Find where the given text appears and provide that cell's center as [x, y] coordinate. 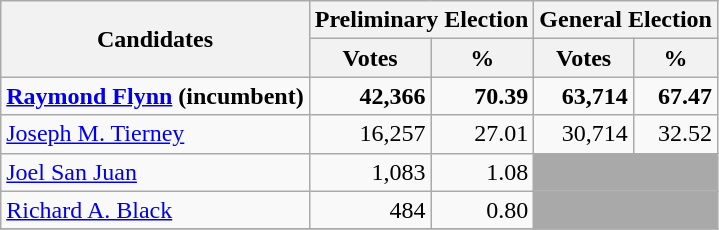
63,714 [584, 96]
30,714 [584, 134]
Richard A. Black [155, 210]
Raymond Flynn (incumbent) [155, 96]
1,083 [370, 172]
1.08 [482, 172]
42,366 [370, 96]
27.01 [482, 134]
16,257 [370, 134]
32.52 [675, 134]
Candidates [155, 39]
484 [370, 210]
0.80 [482, 210]
Preliminary Election [422, 20]
Joseph M. Tierney [155, 134]
67.47 [675, 96]
Joel San Juan [155, 172]
General Election [626, 20]
70.39 [482, 96]
